Output the (X, Y) coordinate of the center of the cell containing the given text.  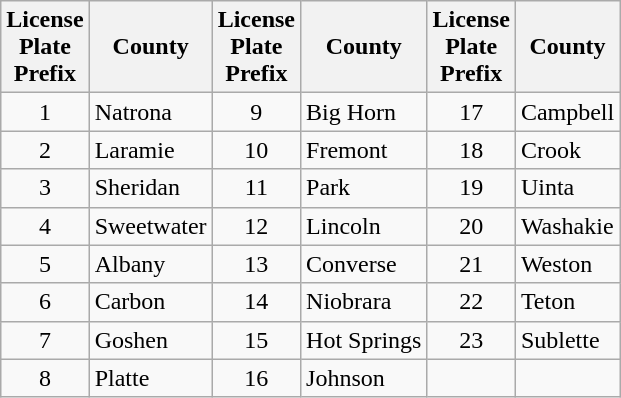
11 (256, 188)
15 (256, 340)
16 (256, 378)
Converse (364, 264)
20 (471, 226)
5 (45, 264)
Goshen (150, 340)
Johnson (364, 378)
23 (471, 340)
Sheridan (150, 188)
4 (45, 226)
Hot Springs (364, 340)
Park (364, 188)
Sublette (567, 340)
Carbon (150, 302)
18 (471, 150)
Sweetwater (150, 226)
9 (256, 112)
Big Horn (364, 112)
Natrona (150, 112)
1 (45, 112)
14 (256, 302)
3 (45, 188)
6 (45, 302)
Uinta (567, 188)
Albany (150, 264)
13 (256, 264)
Teton (567, 302)
2 (45, 150)
Niobrara (364, 302)
Laramie (150, 150)
21 (471, 264)
Crook (567, 150)
Platte (150, 378)
22 (471, 302)
Lincoln (364, 226)
8 (45, 378)
Campbell (567, 112)
19 (471, 188)
12 (256, 226)
10 (256, 150)
17 (471, 112)
Fremont (364, 150)
7 (45, 340)
Weston (567, 264)
Washakie (567, 226)
